Extract the (X, Y) coordinate from the center of the cell holding the provided text.  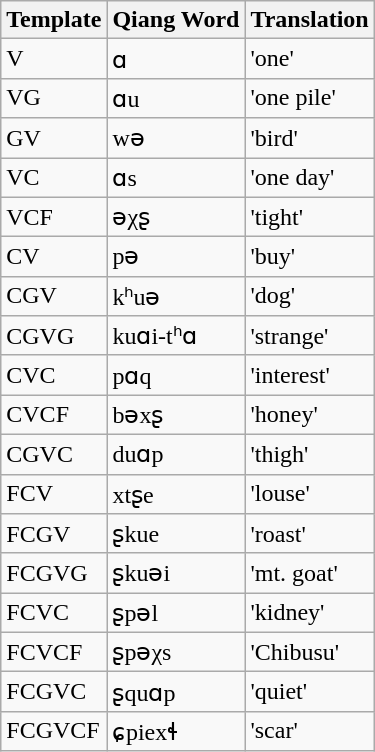
kuɑi-tʰɑ (176, 336)
FCVC (54, 613)
'scar' (310, 731)
ɑ (176, 59)
'bird' (310, 138)
GV (54, 138)
CGVC (54, 454)
CVC (54, 375)
'mt. goat' (310, 573)
ɕpiexɬ (176, 731)
'one day' (310, 178)
ʂpəχs (176, 652)
CGVG (54, 336)
FCGVG (54, 573)
VG (54, 98)
'roast' (310, 534)
VCF (54, 217)
'one pile' (310, 98)
CVCF (54, 415)
Qiang Word (176, 20)
FCGV (54, 534)
'louse' (310, 494)
'strange' (310, 336)
'honey' (310, 415)
'dog' (310, 296)
ʂkuəi (176, 573)
V (54, 59)
ʂkue (176, 534)
bəxʂ (176, 415)
'one' (310, 59)
pɑq (176, 375)
'thigh' (310, 454)
Template (54, 20)
'kidney' (310, 613)
ɑs (176, 178)
ʂpəl (176, 613)
duɑp (176, 454)
'interest' (310, 375)
FCGVCF (54, 731)
'tight' (310, 217)
FCVCF (54, 652)
Translation (310, 20)
CV (54, 257)
'buy' (310, 257)
ʂquɑp (176, 692)
pə (176, 257)
FCV (54, 494)
FCGVC (54, 692)
əχʂ (176, 217)
'quiet' (310, 692)
ɑu (176, 98)
wə (176, 138)
'Chibusu' (310, 652)
CGV (54, 296)
VC (54, 178)
kʰuə (176, 296)
xtʂe (176, 494)
